Detect which cell encompasses the target text, then output its [x, y] center coordinate. 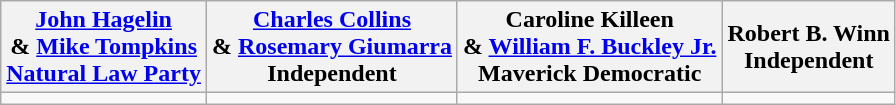
Charles Collins & Rosemary GiumarraIndependent [332, 47]
Caroline Killeen & William F. Buckley Jr.Maverick Democratic [589, 47]
John Hagelin & Mike TompkinsNatural Law Party [104, 47]
Robert B. WinnIndependent [809, 47]
